Extract the (x, y) coordinate from the center of the cell holding the provided text.  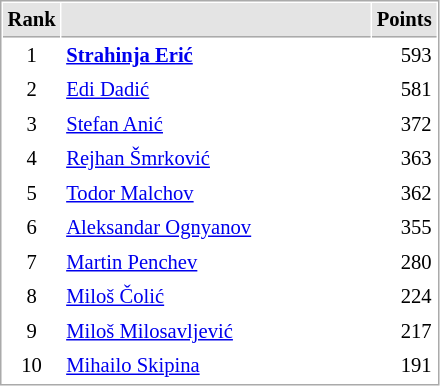
5 (32, 194)
Mihailo Skipina (216, 366)
Strahinja Erić (216, 56)
Todor Malchov (216, 194)
Miloš Milosavljević (216, 332)
4 (32, 158)
8 (32, 296)
362 (404, 194)
224 (404, 296)
Miloš Čolić (216, 296)
Rejhan Šmrković (216, 158)
Points (404, 20)
Martin Penchev (216, 262)
217 (404, 332)
Aleksandar Ognyanov (216, 228)
7 (32, 262)
593 (404, 56)
581 (404, 90)
6 (32, 228)
280 (404, 262)
363 (404, 158)
9 (32, 332)
3 (32, 124)
355 (404, 228)
Stefan Anić (216, 124)
Edi Dadić (216, 90)
1 (32, 56)
372 (404, 124)
Rank (32, 20)
10 (32, 366)
2 (32, 90)
191 (404, 366)
